Locate the cell with the specified text and output its [x, y] center coordinate. 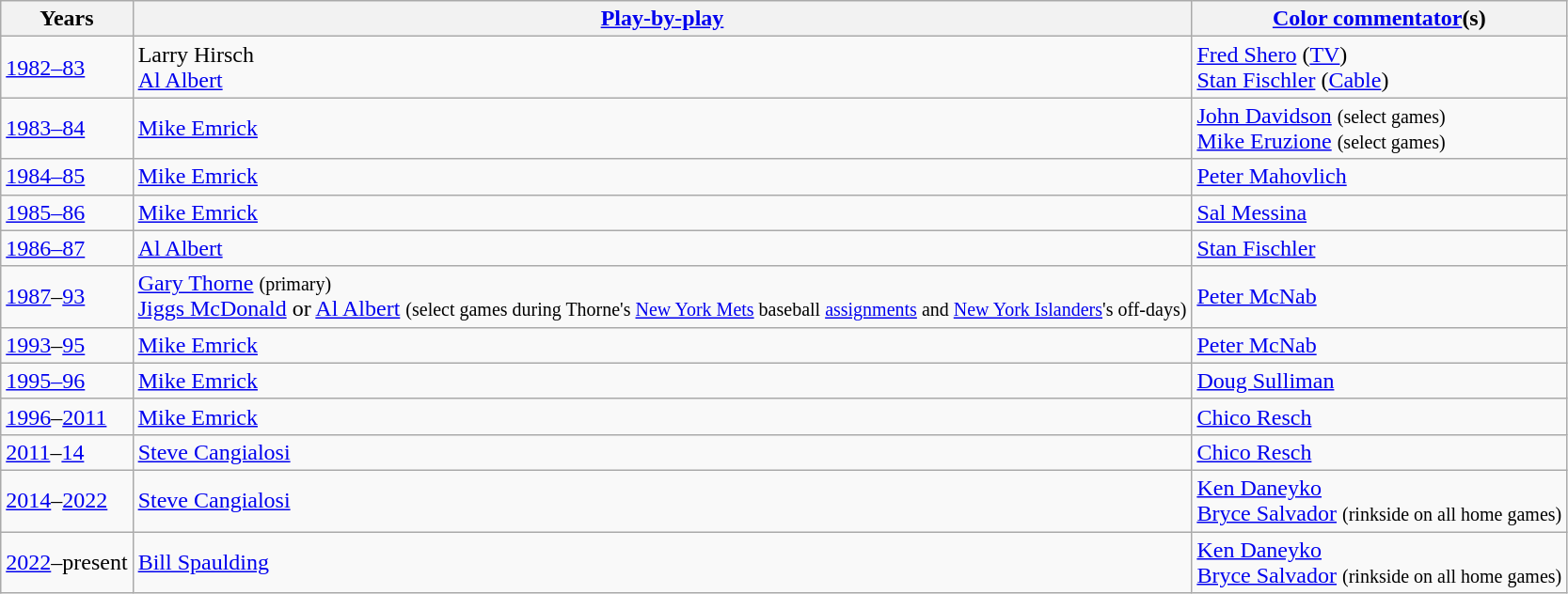
1996–2011 [67, 416]
1986–87 [67, 248]
1983–84 [67, 128]
John Davidson (select games)Mike Eruzione (select games) [1379, 128]
Sal Messina [1379, 212]
1984–85 [67, 177]
2014–2022 [67, 500]
Doug Sulliman [1379, 381]
2011–14 [67, 452]
Larry HirschAl Albert [662, 68]
1982–83 [67, 68]
1987–93 [67, 297]
1995–96 [67, 381]
Gary Thorne (primary)Jiggs McDonald or Al Albert (select games during Thorne's New York Mets baseball assignments and New York Islanders's off-days) [662, 297]
Color commentator(s) [1379, 19]
1985–86 [67, 212]
Play-by-play [662, 19]
Fred Shero (TV)Stan Fischler (Cable) [1379, 68]
Bill Spaulding [662, 562]
2022–present [67, 562]
Al Albert [662, 248]
Years [67, 19]
Peter Mahovlich [1379, 177]
Stan Fischler [1379, 248]
1993–95 [67, 345]
